Detect which cell encompasses the target text, then output its [x, y] center coordinate. 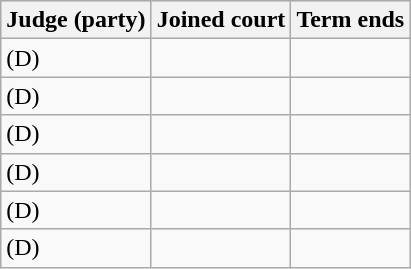
Joined court [221, 20]
Judge (party) [76, 20]
Term ends [350, 20]
